Detect which cell encompasses the target text, then output its [x, y] center coordinate. 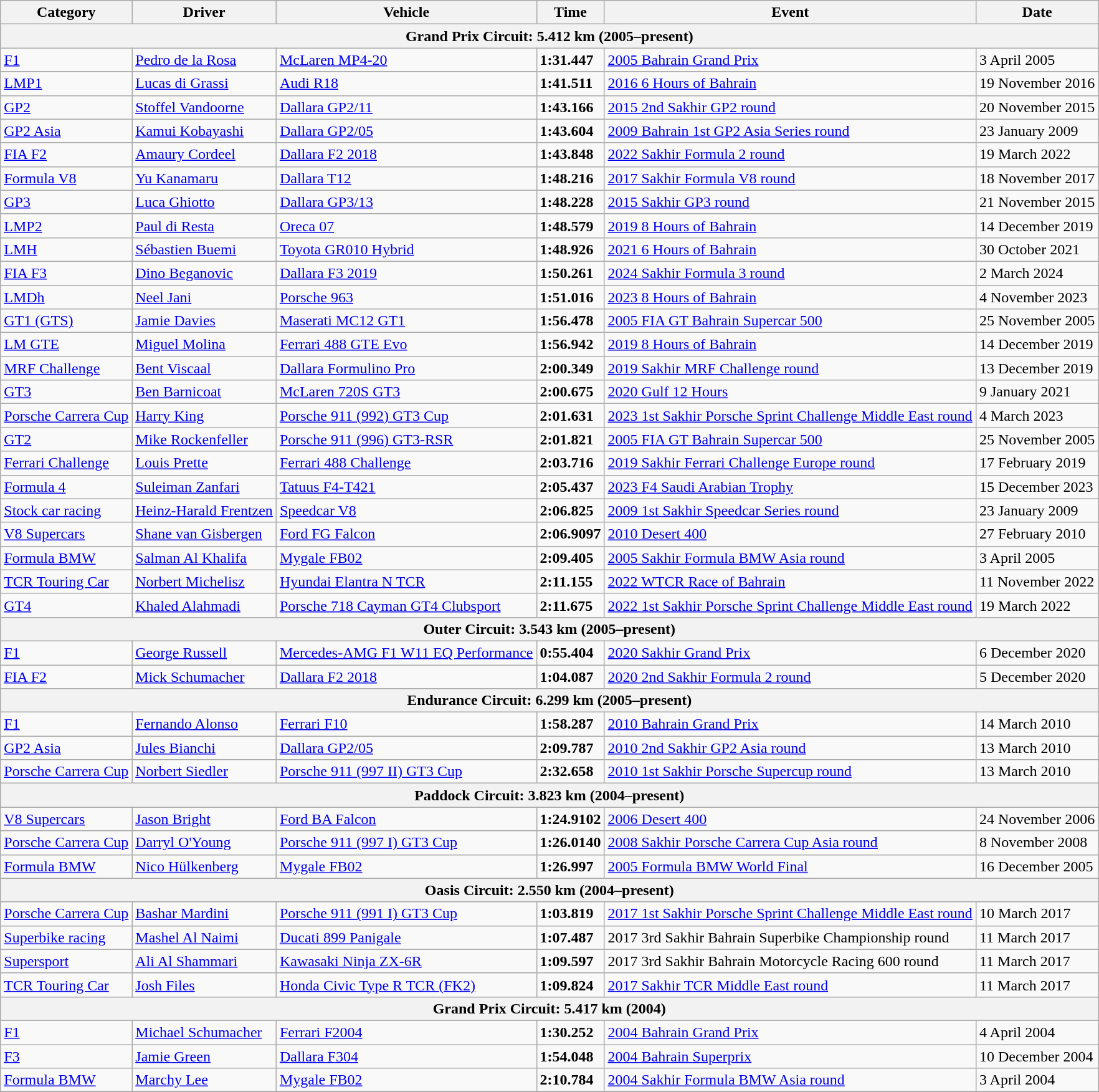
2022 1st Sakhir Porsche Sprint Challenge Middle East round [790, 605]
Bashar Mardini [204, 914]
2:05.437 [571, 487]
Mick Schumacher [204, 676]
1:48.579 [571, 226]
GT3 [66, 392]
1:43.166 [571, 107]
LMP2 [66, 226]
Jason Bright [204, 819]
2:10.784 [571, 1080]
2010 1st Sakhir Porsche Supercup round [790, 772]
Ben Barnicoat [204, 392]
Dallara Formulino Pro [406, 368]
19 November 2016 [1037, 84]
2022 WTCR Race of Bahrain [790, 582]
Speedcar V8 [406, 510]
1:51.016 [571, 297]
2:00.349 [571, 368]
Neel Jani [204, 297]
15 December 2023 [1037, 487]
2021 6 Hours of Bahrain [790, 249]
Grand Prix Circuit: 5.417 km (2004) [549, 1008]
9 January 2021 [1037, 392]
27 February 2010 [1037, 534]
1:48.926 [571, 249]
2020 Gulf 12 Hours [790, 392]
2:09.405 [571, 558]
Paddock Circuit: 3.823 km (2004–present) [549, 795]
Stoffel Vandoorne [204, 107]
Driver [204, 12]
Ferrari F10 [406, 724]
1:50.261 [571, 273]
MRF Challenge [66, 368]
2017 Sakhir TCR Middle East round [790, 985]
11 November 2022 [1037, 582]
Porsche 911 (996) GT3-RSR [406, 439]
LMH [66, 249]
Category [66, 12]
Toyota GR010 Hybrid [406, 249]
Salman Al Khalifa [204, 558]
Luca Ghiotto [204, 202]
Supersport [66, 961]
Endurance Circuit: 6.299 km (2005–present) [549, 701]
Porsche 911 (997 I) GT3 Cup [406, 843]
13 December 2019 [1037, 368]
3 April 2004 [1037, 1080]
Vehicle [406, 12]
Paul di Resta [204, 226]
Ford FG Falcon [406, 534]
2023 1st Sakhir Porsche Sprint Challenge Middle East round [790, 416]
2:32.658 [571, 772]
2:01.631 [571, 416]
2015 Sakhir GP3 round [790, 202]
1:48.228 [571, 202]
Lucas di Grassi [204, 84]
Pedro de la Rosa [204, 60]
Dino Beganovic [204, 273]
2009 Bahrain 1st GP2 Asia Series round [790, 131]
Bent Viscaal [204, 368]
1:56.942 [571, 345]
GT4 [66, 605]
1:41.511 [571, 84]
Jules Bianchi [204, 748]
Dallara GP3/13 [406, 202]
10 December 2004 [1037, 1056]
2:06.825 [571, 510]
Ali Al Shammari [204, 961]
Marchy Lee [204, 1080]
Sébastien Buemi [204, 249]
2015 2nd Sakhir GP2 round [790, 107]
Porsche 911 (991 I) GT3 Cup [406, 914]
2024 Sakhir Formula 3 round [790, 273]
GP2 [66, 107]
Mike Rockenfeller [204, 439]
4 March 2023 [1037, 416]
Audi R18 [406, 84]
Stock car racing [66, 510]
McLaren 720S GT3 [406, 392]
1:07.487 [571, 937]
Norbert Michelisz [204, 582]
Porsche 718 Cayman GT4 Clubsport [406, 605]
1:30.252 [571, 1032]
5 December 2020 [1037, 676]
Superbike racing [66, 937]
2:03.716 [571, 463]
1:09.597 [571, 961]
Shane van Gisbergen [204, 534]
GP3 [66, 202]
FIA F3 [66, 273]
Miguel Molina [204, 345]
30 October 2021 [1037, 249]
2:06.9097 [571, 534]
Jamie Davies [204, 321]
1:56.478 [571, 321]
Harry King [204, 416]
Kamui Kobayashi [204, 131]
Tatuus F4-T421 [406, 487]
Norbert Siedler [204, 772]
Porsche 911 (997 II) GT3 Cup [406, 772]
2008 Sakhir Porsche Carrera Cup Asia round [790, 843]
1:04.087 [571, 676]
2022 Sakhir Formula 2 round [790, 155]
Oasis Circuit: 2.550 km (2004–present) [549, 890]
1:31.447 [571, 60]
2017 3rd Sakhir Bahrain Motorcycle Racing 600 round [790, 961]
1:26.0140 [571, 843]
2004 Bahrain Grand Prix [790, 1032]
2023 F4 Saudi Arabian Trophy [790, 487]
2020 2nd Sakhir Formula 2 round [790, 676]
Oreca 07 [406, 226]
2016 6 Hours of Bahrain [790, 84]
2023 8 Hours of Bahrain [790, 297]
2006 Desert 400 [790, 819]
2 March 2024 [1037, 273]
2020 Sakhir Grand Prix [790, 653]
1:03.819 [571, 914]
6 December 2020 [1037, 653]
2009 1st Sakhir Speedcar Series round [790, 510]
Outer Circuit: 3.543 km (2005–present) [549, 629]
2017 3rd Sakhir Bahrain Superbike Championship round [790, 937]
16 December 2005 [1037, 866]
Dallara F3 2019 [406, 273]
2017 1st Sakhir Porsche Sprint Challenge Middle East round [790, 914]
McLaren MP4-20 [406, 60]
Fernando Alonso [204, 724]
Honda Civic Type R TCR (FK2) [406, 985]
Darryl O'Young [204, 843]
Mashel Al Naimi [204, 937]
Formula V8 [66, 178]
Ferrari 488 Challenge [406, 463]
Heinz-Harald Frentzen [204, 510]
F3 [66, 1056]
Ferrari F2004 [406, 1032]
Jamie Green [204, 1056]
17 February 2019 [1037, 463]
Formula 4 [66, 487]
4 November 2023 [1037, 297]
2010 2nd Sakhir GP2 Asia round [790, 748]
Maserati MC12 GT1 [406, 321]
Dallara GP2/11 [406, 107]
1:09.824 [571, 985]
LMDh [66, 297]
Time [571, 12]
Khaled Alahmadi [204, 605]
Amaury Cordeel [204, 155]
Grand Prix Circuit: 5.412 km (2005–present) [549, 36]
Ferrari Challenge [66, 463]
2010 Bahrain Grand Prix [790, 724]
8 November 2008 [1037, 843]
Kawasaki Ninja ZX-6R [406, 961]
2:11.155 [571, 582]
Nico Hülkenberg [204, 866]
2:11.675 [571, 605]
GT2 [66, 439]
Ducati 899 Panigale [406, 937]
2005 Sakhir Formula BMW Asia round [790, 558]
LM GTE [66, 345]
1:43.604 [571, 131]
2:01.821 [571, 439]
Josh Files [204, 985]
Suleiman Zanfari [204, 487]
2:09.787 [571, 748]
2019 Sakhir MRF Challenge round [790, 368]
George Russell [204, 653]
2005 Bahrain Grand Prix [790, 60]
2010 Desert 400 [790, 534]
21 November 2015 [1037, 202]
Porsche 911 (992) GT3 Cup [406, 416]
2019 Sakhir Ferrari Challenge Europe round [790, 463]
Hyundai Elantra N TCR [406, 582]
Date [1037, 12]
Yu Kanamaru [204, 178]
18 November 2017 [1037, 178]
1:58.287 [571, 724]
Mercedes-AMG F1 W11 EQ Performance [406, 653]
Michael Schumacher [204, 1032]
1:26.997 [571, 866]
Louis Prette [204, 463]
4 April 2004 [1037, 1032]
1:54.048 [571, 1056]
Ferrari 488 GTE Evo [406, 345]
2:00.675 [571, 392]
1:43.848 [571, 155]
2005 Formula BMW World Final [790, 866]
0:55.404 [571, 653]
GT1 (GTS) [66, 321]
1:24.9102 [571, 819]
14 March 2010 [1037, 724]
10 March 2017 [1037, 914]
Porsche 963 [406, 297]
1:48.216 [571, 178]
Event [790, 12]
Ford BA Falcon [406, 819]
Dallara F304 [406, 1056]
LMP1 [66, 84]
20 November 2015 [1037, 107]
2017 Sakhir Formula V8 round [790, 178]
24 November 2006 [1037, 819]
2004 Bahrain Superprix [790, 1056]
Dallara T12 [406, 178]
2004 Sakhir Formula BMW Asia round [790, 1080]
